Detect which cell encompasses the target text, then output its [x, y] center coordinate. 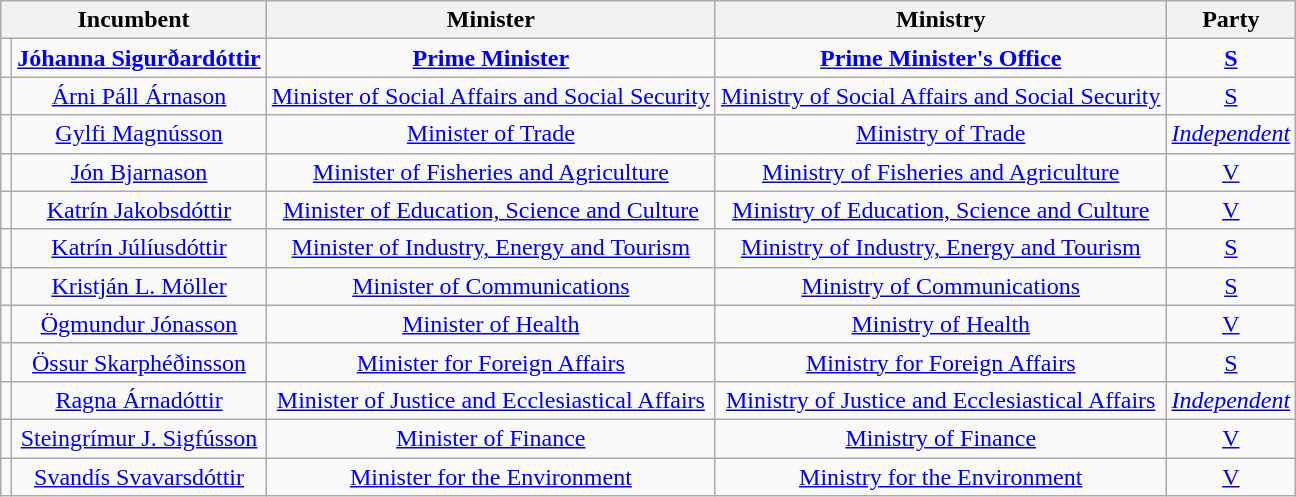
Ministry [940, 20]
Minister of Social Affairs and Social Security [490, 96]
Ministry for the Environment [940, 477]
Ögmundur Jónasson [139, 324]
Ministry for Foreign Affairs [940, 362]
Steingrímur J. Sigfússon [139, 438]
Minister [490, 20]
Ministry of Health [940, 324]
Minister of Fisheries and Agriculture [490, 172]
Minister of Industry, Energy and Tourism [490, 248]
Prime Minister [490, 58]
Prime Minister's Office [940, 58]
Ministry of Fisheries and Agriculture [940, 172]
Katrín Jakobsdóttir [139, 210]
Party [1231, 20]
Incumbent [134, 20]
Ministry of Finance [940, 438]
Minister of Health [490, 324]
Ministry of Education, Science and Culture [940, 210]
Ragna Árnadóttir [139, 400]
Jóhanna Sigurðardóttir [139, 58]
Ministry of Communications [940, 286]
Ministry of Justice and Ecclesiastical Affairs [940, 400]
Árni Páll Árnason [139, 96]
Minister for Foreign Affairs [490, 362]
Ministry of Trade [940, 134]
Össur Skarphéðinsson [139, 362]
Gylfi Magnússon [139, 134]
Minister for the Environment [490, 477]
Svandís Svavarsdóttir [139, 477]
Minister of Justice and Ecclesiastical Affairs [490, 400]
Minister of Communications [490, 286]
Katrín Júlíusdóttir [139, 248]
Ministry of Industry, Energy and Tourism [940, 248]
Minister of Finance [490, 438]
Jón Bjarnason [139, 172]
Ministry of Social Affairs and Social Security [940, 96]
Minister of Education, Science and Culture [490, 210]
Kristján L. Möller [139, 286]
Minister of Trade [490, 134]
